Detect which cell encompasses the target text, then output its (x, y) center coordinate. 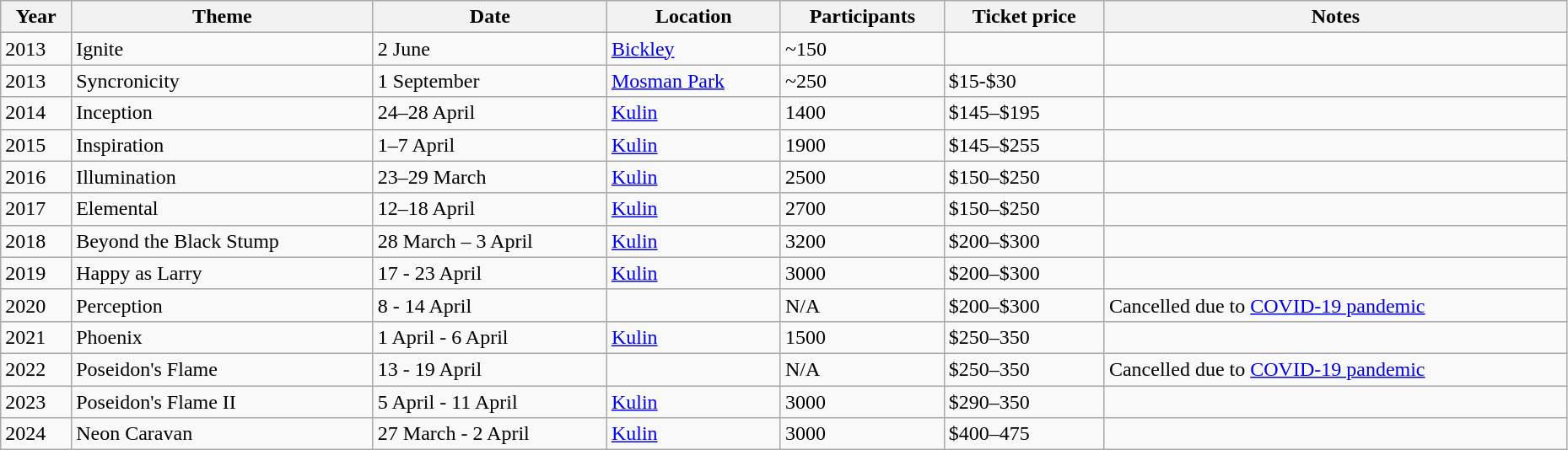
2021 (36, 337)
1500 (862, 337)
~150 (862, 49)
Location (693, 17)
12–18 April (489, 209)
Ignite (223, 49)
Theme (223, 17)
Notes (1335, 17)
2016 (36, 177)
27 March - 2 April (489, 434)
Neon Caravan (223, 434)
23–29 March (489, 177)
13 - 19 April (489, 369)
1 April - 6 April (489, 337)
2023 (36, 402)
Illumination (223, 177)
Mosman Park (693, 81)
$290–350 (1024, 402)
Happy as Larry (223, 273)
2 June (489, 49)
$400–475 (1024, 434)
2018 (36, 241)
Participants (862, 17)
Inception (223, 113)
Bickley (693, 49)
28 March – 3 April (489, 241)
2022 (36, 369)
1900 (862, 145)
Elemental (223, 209)
$145–$195 (1024, 113)
5 April - 11 April (489, 402)
2019 (36, 273)
1 September (489, 81)
Date (489, 17)
Poseidon's Flame II (223, 402)
2024 (36, 434)
2020 (36, 305)
3200 (862, 241)
Inspiration (223, 145)
2014 (36, 113)
Perception (223, 305)
24–28 April (489, 113)
Beyond the Black Stump (223, 241)
17 - 23 April (489, 273)
Phoenix (223, 337)
~250 (862, 81)
Poseidon's Flame (223, 369)
2700 (862, 209)
$15-$30 (1024, 81)
8 - 14 April (489, 305)
2500 (862, 177)
Year (36, 17)
1400 (862, 113)
$145–$255 (1024, 145)
2015 (36, 145)
1–7 April (489, 145)
Ticket price (1024, 17)
Syncronicity (223, 81)
2017 (36, 209)
